Detect which cell encompasses the target text, then output its [X, Y] center coordinate. 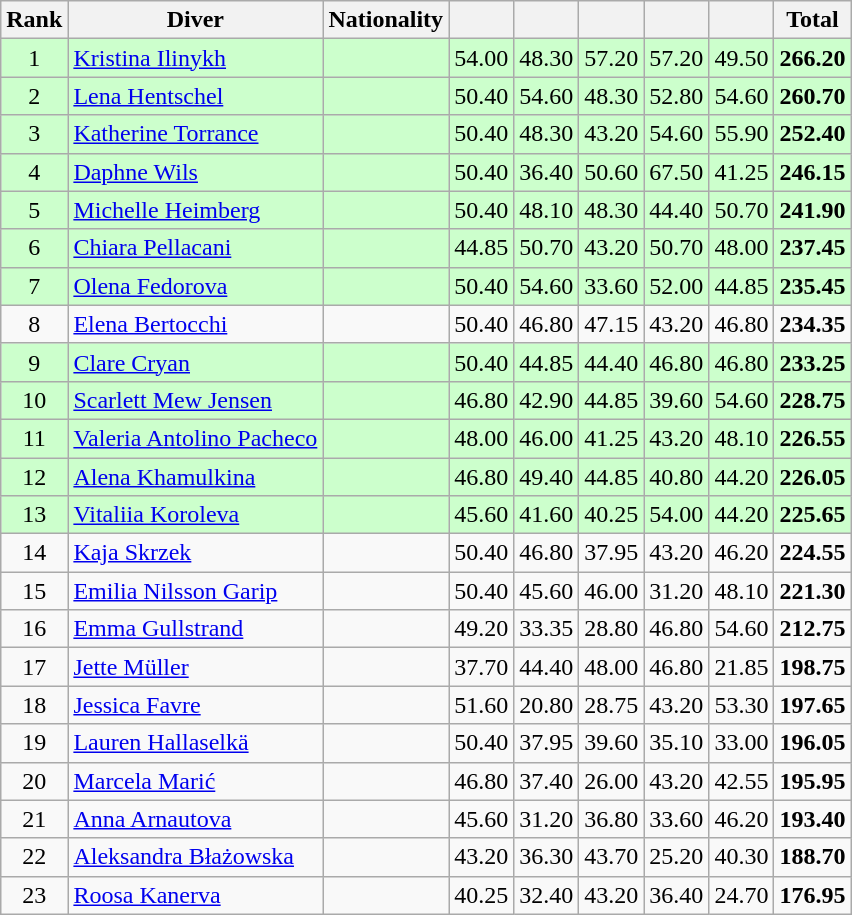
Nationality [386, 20]
28.75 [612, 705]
198.75 [812, 667]
52.80 [676, 96]
3 [34, 134]
Katherine Torrance [196, 134]
Olena Fedorova [196, 286]
Kristina Ilinykh [196, 58]
Emilia Nilsson Garip [196, 591]
52.00 [676, 286]
212.75 [812, 629]
41.60 [546, 515]
260.70 [812, 96]
17 [34, 667]
37.70 [482, 667]
28.80 [612, 629]
Lena Hentschel [196, 96]
32.40 [546, 895]
176.95 [812, 895]
Vitaliia Koroleva [196, 515]
252.40 [812, 134]
55.90 [742, 134]
11 [34, 438]
51.60 [482, 705]
2 [34, 96]
40.80 [676, 477]
Jessica Favre [196, 705]
42.90 [546, 400]
188.70 [812, 857]
21 [34, 819]
23 [34, 895]
Valeria Antolino Pacheco [196, 438]
7 [34, 286]
193.40 [812, 819]
49.40 [546, 477]
20.80 [546, 705]
Rank [34, 20]
50.60 [612, 172]
Kaja Skrzek [196, 553]
241.90 [812, 210]
225.65 [812, 515]
13 [34, 515]
24.70 [742, 895]
197.65 [812, 705]
49.20 [482, 629]
Emma Gullstrand [196, 629]
Alena Khamulkina [196, 477]
235.45 [812, 286]
5 [34, 210]
20 [34, 781]
53.30 [742, 705]
14 [34, 553]
36.30 [546, 857]
224.55 [812, 553]
43.70 [612, 857]
226.55 [812, 438]
19 [34, 743]
Chiara Pellacani [196, 248]
36.80 [612, 819]
Elena Bertocchi [196, 324]
12 [34, 477]
234.35 [812, 324]
Marcela Marić [196, 781]
40.30 [742, 857]
Scarlett Mew Jensen [196, 400]
233.25 [812, 362]
195.95 [812, 781]
Michelle Heimberg [196, 210]
246.15 [812, 172]
26.00 [612, 781]
15 [34, 591]
33.00 [742, 743]
Aleksandra Błażowska [196, 857]
47.15 [612, 324]
8 [34, 324]
266.20 [812, 58]
16 [34, 629]
42.55 [742, 781]
228.75 [812, 400]
33.35 [546, 629]
67.50 [676, 172]
10 [34, 400]
25.20 [676, 857]
22 [34, 857]
226.05 [812, 477]
37.40 [546, 781]
196.05 [812, 743]
18 [34, 705]
221.30 [812, 591]
Roosa Kanerva [196, 895]
Jette Müller [196, 667]
Clare Cryan [196, 362]
49.50 [742, 58]
Total [812, 20]
6 [34, 248]
1 [34, 58]
Lauren Hallaselkä [196, 743]
4 [34, 172]
9 [34, 362]
237.45 [812, 248]
35.10 [676, 743]
Anna Arnautova [196, 819]
21.85 [742, 667]
Daphne Wils [196, 172]
Diver [196, 20]
